Detect which cell encompasses the target text, then output its (X, Y) center coordinate. 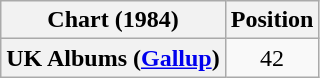
UK Albums (Gallup) (113, 58)
Chart (1984) (113, 20)
Position (272, 20)
42 (272, 58)
